Return [X, Y] of the center of cell containing provided text 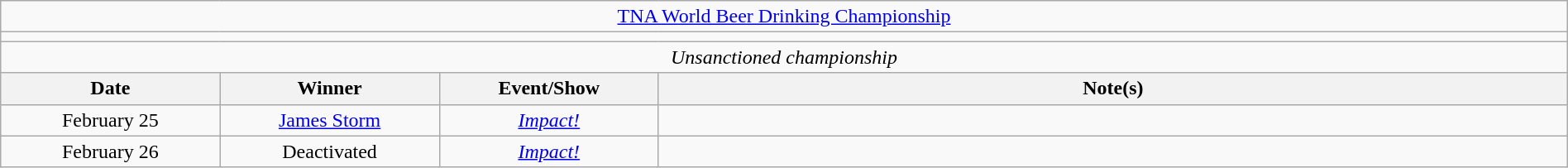
Date [111, 89]
February 25 [111, 120]
TNA World Beer Drinking Championship [784, 17]
Winner [329, 89]
Unsanctioned championship [784, 57]
Event/Show [549, 89]
Note(s) [1113, 89]
February 26 [111, 151]
James Storm [329, 120]
Deactivated [329, 151]
